Provide the (x, y) coordinate of the cell's center where the given text is located.  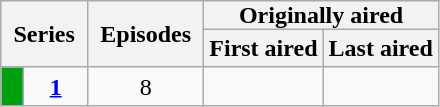
1 (56, 86)
Last aired (380, 48)
First aired (264, 48)
Originally aired (322, 15)
Episodes (146, 34)
Series (44, 34)
8 (146, 86)
